From the cell containing the given text, extract its center point as [X, Y] coordinate. 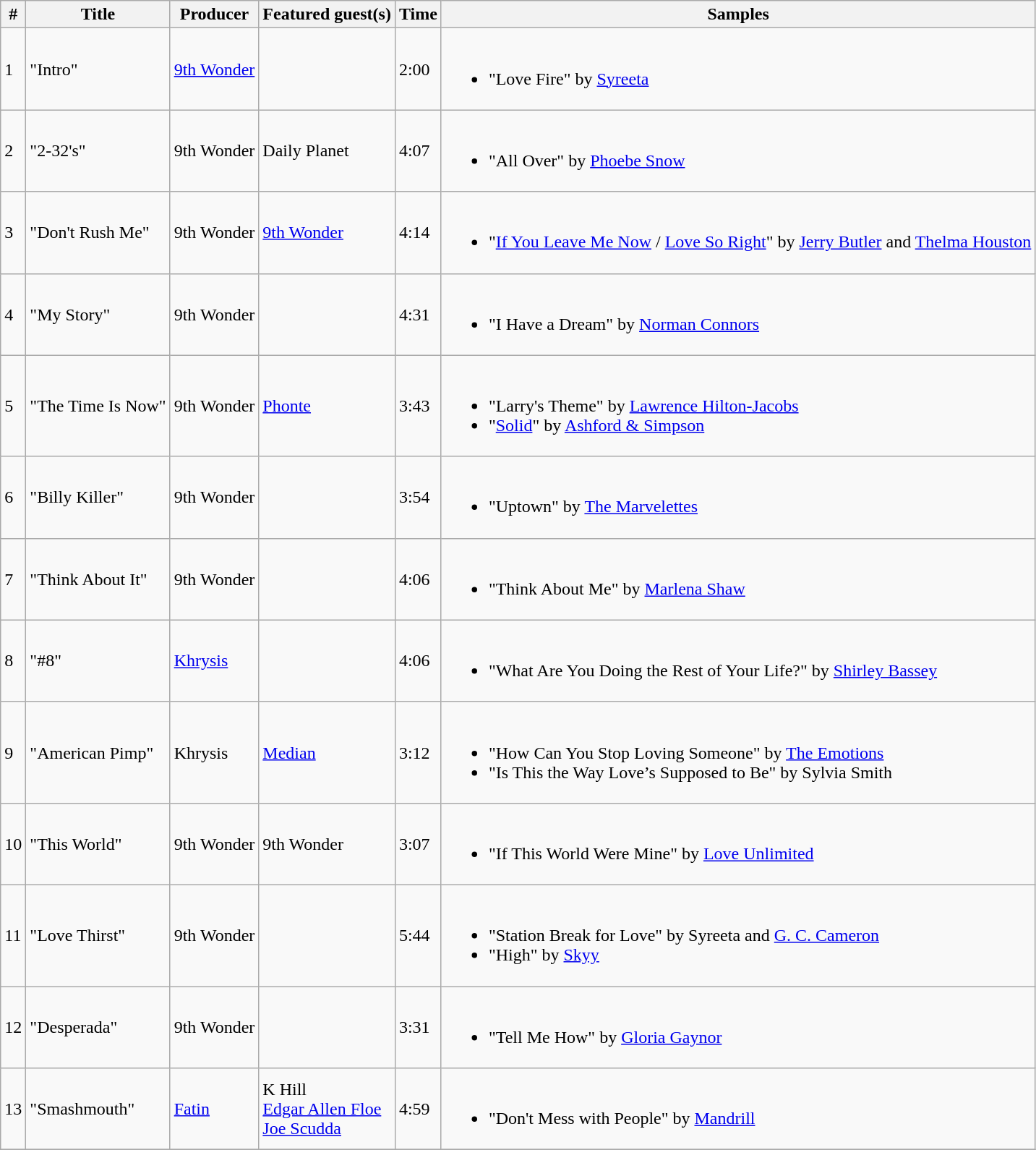
"American Pimp" [98, 752]
3:54 [418, 498]
"Desperada" [98, 1027]
4:31 [418, 314]
"I Have a Dream" by Norman Connors [737, 314]
3:12 [418, 752]
"If This World Were Mine" by Love Unlimited [737, 843]
4 [13, 314]
13 [13, 1109]
3 [13, 233]
1 [13, 69]
3:07 [418, 843]
9 [13, 752]
Title [98, 14]
"The Time Is Now" [98, 406]
# [13, 14]
"My Story" [98, 314]
Phonte [327, 406]
"Think About Me" by Marlena Shaw [737, 579]
2 [13, 150]
8 [13, 661]
"Tell Me How" by Gloria Gaynor [737, 1027]
"2-32's" [98, 150]
2:00 [418, 69]
4:14 [418, 233]
10 [13, 843]
Samples [737, 14]
Time [418, 14]
6 [13, 498]
4:07 [418, 150]
"Don't Rush Me" [98, 233]
"If You Leave Me Now / Love So Right" by Jerry Butler and Thelma Houston [737, 233]
"Intro" [98, 69]
"#8" [98, 661]
7 [13, 579]
"Larry's Theme" by Lawrence Hilton-Jacobs"Solid" by Ashford & Simpson [737, 406]
K Hill Edgar Allen Floe Joe Scudda [327, 1109]
"Think About It" [98, 579]
"Don't Mess with People" by Mandrill [737, 1109]
Median [327, 752]
"Billy Killer" [98, 498]
3:43 [418, 406]
"This World" [98, 843]
5 [13, 406]
"All Over" by Phoebe Snow [737, 150]
Producer [214, 14]
Featured guest(s) [327, 14]
"Smashmouth" [98, 1109]
5:44 [418, 935]
"Love Fire" by Syreeta [737, 69]
Daily Planet [327, 150]
4:59 [418, 1109]
"Station Break for Love" by Syreeta and G. C. Cameron"High" by Skyy [737, 935]
3:31 [418, 1027]
"How Can You Stop Loving Someone" by The Emotions"Is This the Way Love’s Supposed to Be" by Sylvia Smith [737, 752]
Fatin [214, 1109]
"What Are You Doing the Rest of Your Life?" by Shirley Bassey [737, 661]
"Uptown" by The Marvelettes [737, 498]
12 [13, 1027]
11 [13, 935]
"Love Thirst" [98, 935]
